Find where the given text appears and provide that cell's center as (x, y) coordinate. 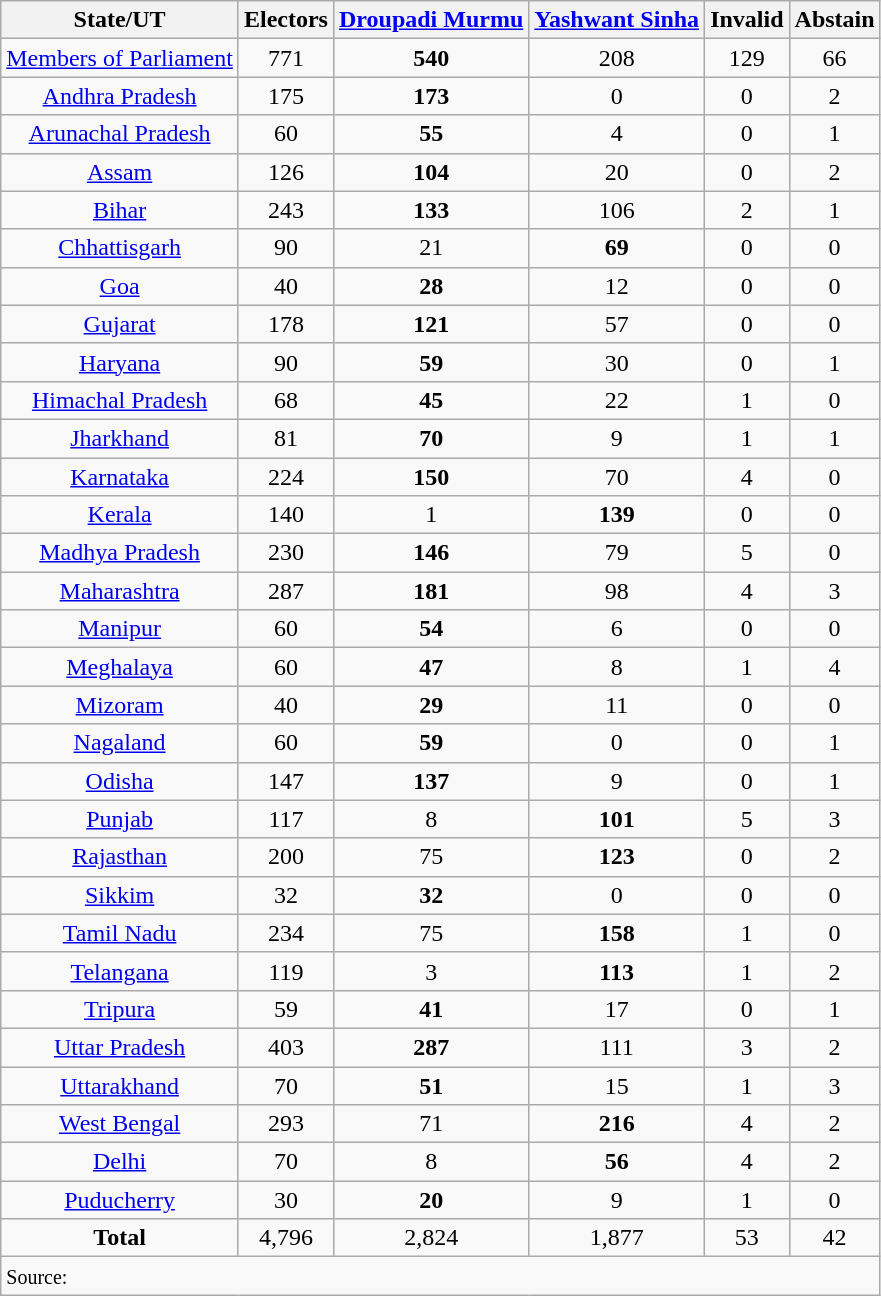
106 (617, 210)
Uttar Pradesh (120, 1047)
State/UT (120, 20)
Rajasthan (120, 857)
Karnataka (120, 477)
Yashwant Sinha (617, 20)
540 (430, 58)
2,824 (430, 1238)
121 (430, 324)
Punjab (120, 819)
42 (834, 1238)
Gujarat (120, 324)
Invalid (747, 20)
230 (286, 553)
29 (430, 705)
Droupadi Murmu (430, 20)
22 (617, 400)
Chhattisgarh (120, 248)
Jharkhand (120, 438)
Tripura (120, 1009)
Total (120, 1238)
158 (617, 933)
Madhya Pradesh (120, 553)
28 (430, 286)
175 (286, 96)
Electors (286, 20)
Himachal Pradesh (120, 400)
126 (286, 172)
Tamil Nadu (120, 933)
Andhra Pradesh (120, 96)
Nagaland (120, 743)
56 (617, 1162)
Source: (440, 1276)
293 (286, 1124)
45 (430, 400)
224 (286, 477)
54 (430, 629)
133 (430, 210)
216 (617, 1124)
104 (430, 172)
Sikkim (120, 895)
Telangana (120, 971)
139 (617, 515)
51 (430, 1085)
71 (430, 1124)
Abstain (834, 20)
47 (430, 667)
41 (430, 1009)
66 (834, 58)
79 (617, 553)
11 (617, 705)
146 (430, 553)
Mizoram (120, 705)
Odisha (120, 781)
68 (286, 400)
Uttarakhand (120, 1085)
129 (747, 58)
55 (430, 134)
173 (430, 96)
181 (430, 591)
6 (617, 629)
Puducherry (120, 1200)
Arunachal Pradesh (120, 134)
208 (617, 58)
771 (286, 58)
Kerala (120, 515)
Meghalaya (120, 667)
57 (617, 324)
140 (286, 515)
403 (286, 1047)
178 (286, 324)
17 (617, 1009)
15 (617, 1085)
4,796 (286, 1238)
Assam (120, 172)
113 (617, 971)
Maharashtra (120, 591)
147 (286, 781)
98 (617, 591)
12 (617, 286)
Bihar (120, 210)
137 (430, 781)
243 (286, 210)
Delhi (120, 1162)
West Bengal (120, 1124)
Manipur (120, 629)
119 (286, 971)
101 (617, 819)
81 (286, 438)
200 (286, 857)
Haryana (120, 362)
111 (617, 1047)
Goa (120, 286)
69 (617, 248)
21 (430, 248)
53 (747, 1238)
1,877 (617, 1238)
117 (286, 819)
234 (286, 933)
Members of Parliament (120, 58)
123 (617, 857)
150 (430, 477)
